Detect which cell encompasses the target text, then output its (X, Y) center coordinate. 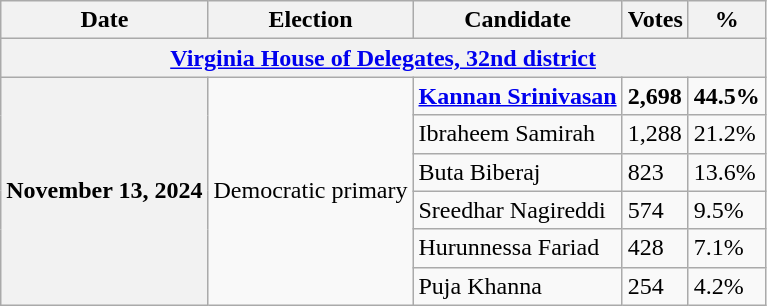
% (726, 20)
254 (655, 286)
574 (655, 210)
Candidate (518, 20)
Hurunnessa Fariad (518, 248)
Kannan Srinivasan (518, 96)
Puja Khanna (518, 286)
Election (310, 20)
4.2% (726, 286)
Ibraheem Samirah (518, 134)
November 13, 2024 (104, 191)
Date (104, 20)
823 (655, 172)
44.5% (726, 96)
Votes (655, 20)
1,288 (655, 134)
Democratic primary (310, 191)
7.1% (726, 248)
21.2% (726, 134)
9.5% (726, 210)
Buta Biberaj (518, 172)
428 (655, 248)
Sreedhar Nagireddi (518, 210)
2,698 (655, 96)
Virginia House of Delegates, 32nd district (384, 58)
13.6% (726, 172)
